Determine the [X, Y] coordinate at the center of the cell enclosing the given text.  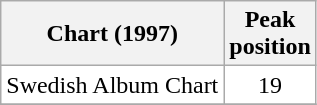
19 [270, 85]
Chart (1997) [112, 34]
Peakposition [270, 34]
Swedish Album Chart [112, 85]
